Identify which cell holds the provided text, then report its (x, y) central coordinate. 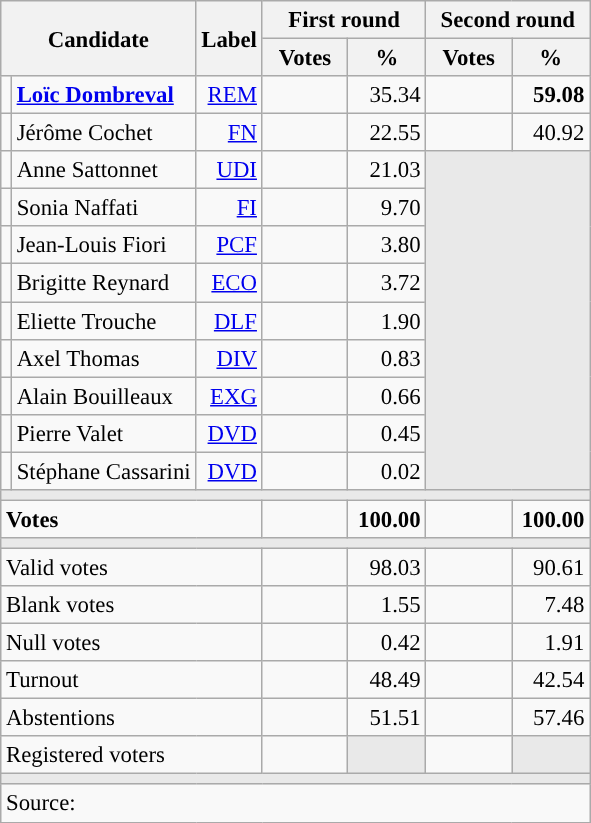
57.46 (551, 718)
Second round (508, 20)
35.34 (387, 95)
3.72 (387, 283)
Blank votes (132, 605)
Alain Bouilleaux (104, 396)
98.03 (387, 567)
FN (229, 133)
Turnout (132, 680)
21.03 (387, 170)
1.55 (387, 605)
1.91 (551, 643)
Loïc Dombreval (104, 95)
ECO (229, 283)
Valid votes (132, 567)
Candidate (98, 38)
Pierre Valet (104, 433)
Jean-Louis Fiori (104, 245)
0.45 (387, 433)
Abstentions (132, 718)
1.90 (387, 321)
Anne Sattonnet (104, 170)
22.55 (387, 133)
40.92 (551, 133)
0.66 (387, 396)
Sonia Naffati (104, 208)
Eliette Trouche (104, 321)
Null votes (132, 643)
Label (229, 38)
42.54 (551, 680)
0.83 (387, 358)
REM (229, 95)
Axel Thomas (104, 358)
48.49 (387, 680)
0.42 (387, 643)
Stéphane Cassarini (104, 471)
Jérôme Cochet (104, 133)
90.61 (551, 567)
3.80 (387, 245)
DIV (229, 358)
First round (344, 20)
9.70 (387, 208)
Registered voters (132, 755)
Source: (296, 804)
FI (229, 208)
0.02 (387, 471)
PCF (229, 245)
59.08 (551, 95)
EXG (229, 396)
UDI (229, 170)
Brigitte Reynard (104, 283)
7.48 (551, 605)
51.51 (387, 718)
DLF (229, 321)
